Detect which cell encompasses the target text, then output its [x, y] center coordinate. 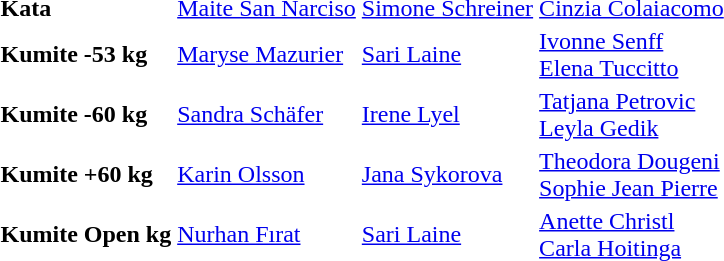
Karin Olsson [267, 174]
Maryse Mazurier [267, 54]
Irene Lyel [447, 114]
Sari Laine [447, 54]
Sandra Schäfer [267, 114]
Jana Sykorova [447, 174]
